Capture the cell that displays the provided text and extract its [x, y] central coordinate. 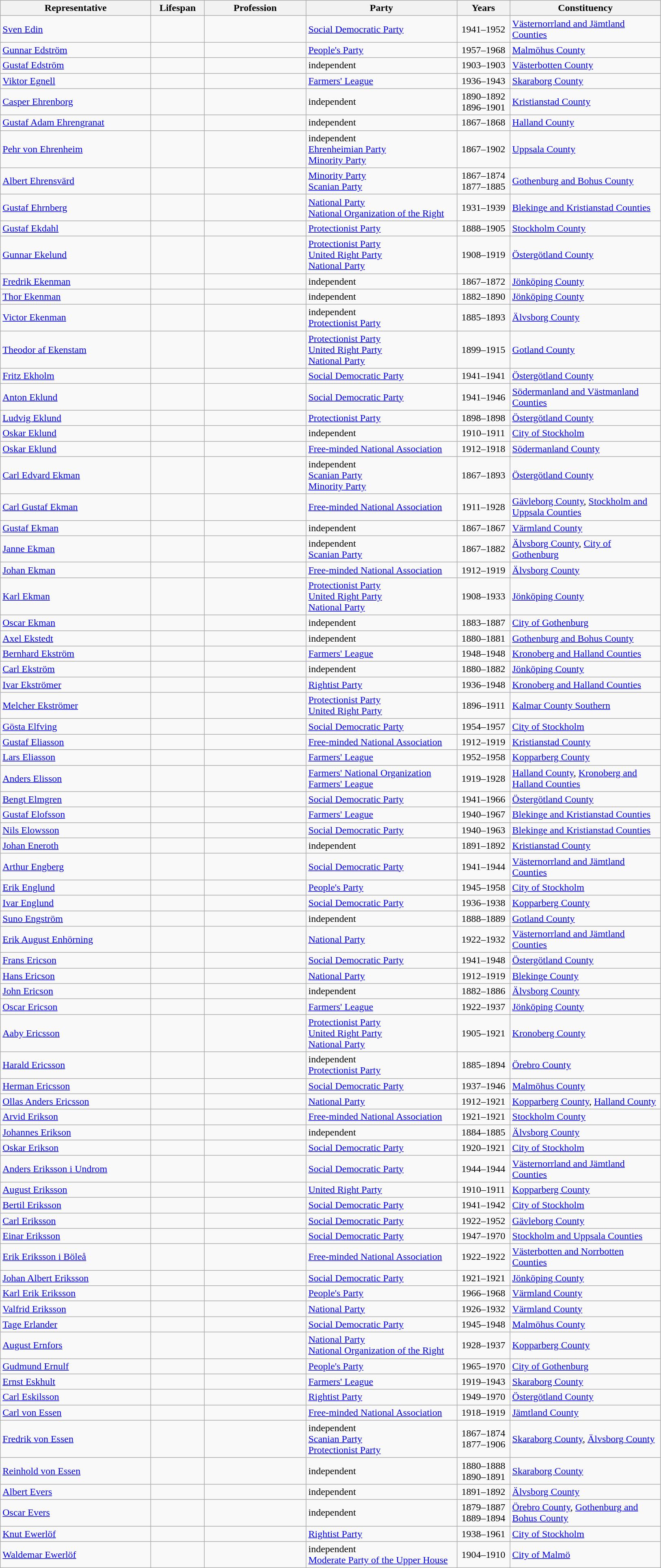
Gudmund Ernulf [76, 1366]
Albert Ehrensvärd [76, 181]
1922–1932 [483, 940]
1882–1886 [483, 991]
Fredrik Ekenman [76, 281]
Oscar Ekman [76, 623]
1911–1928 [483, 507]
1940–1963 [483, 830]
Years [483, 8]
1908–1919 [483, 255]
1928–1937 [483, 1345]
Farmers' National Organization Farmers' League [382, 778]
1867–1868 [483, 123]
Lars Eliasson [76, 757]
Stockholm and Uppsala Counties [585, 1236]
Carl Eskilsson [76, 1397]
independent Scanian Party Protectionist Party [382, 1439]
Bertil Eriksson [76, 1205]
1905–1921 [483, 1033]
1903–1903 [483, 65]
1888–1889 [483, 918]
Bernhard Ekström [76, 654]
Profession [255, 8]
Carl Ekström [76, 669]
1936–1943 [483, 81]
Kronoberg County [585, 1033]
Ludvig Eklund [76, 418]
1922–1937 [483, 1007]
1938–1961 [483, 1534]
1918–1919 [483, 1412]
Halland County [585, 123]
1945–1958 [483, 887]
1867–18741877–1885 [483, 181]
Janne Ekman [76, 549]
1936–1948 [483, 685]
Anders Eriksson i Undrom [76, 1169]
Erik Eriksson i Böleå [76, 1257]
Uppsala County [585, 149]
Gävleborg County [585, 1220]
1944–1944 [483, 1169]
1954–1957 [483, 727]
Oskar Erikson [76, 1148]
Victor Ekenman [76, 318]
Theodor af Ekenstam [76, 350]
1941–1944 [483, 867]
Carl Eriksson [76, 1220]
1936–1938 [483, 903]
1912–1921 [483, 1101]
Erik August Enhörning [76, 940]
1879–18871889–1894 [483, 1512]
1931–1939 [483, 207]
John Ericson [76, 991]
Viktor Egnell [76, 81]
1965–1970 [483, 1366]
Reinhold von Essen [76, 1471]
1885–1893 [483, 318]
Karl Erik Eriksson [76, 1293]
1940–1967 [483, 815]
Gustaf Elofsson [76, 815]
1888–1905 [483, 228]
1896–1911 [483, 706]
1867–1872 [483, 281]
Kalmar County Southern [585, 706]
1922–1922 [483, 1257]
Ernst Eskhult [76, 1382]
Johan Eneroth [76, 846]
1885–1894 [483, 1065]
1884–1885 [483, 1132]
1880–1882 [483, 669]
Hans Ericson [76, 976]
Axel Ekstedt [76, 638]
Arvid Erikson [76, 1117]
Karl Ekman [76, 596]
1880–18881890–1891 [483, 1471]
Party [382, 8]
City of Malmö [585, 1555]
Älvsborg County, City of Gothenburg [585, 549]
Tage Erlander [76, 1324]
Skaraborg County, Älvsborg County [585, 1439]
Anton Eklund [76, 397]
1949–1970 [483, 1397]
1926–1932 [483, 1309]
Örebro County [585, 1065]
Minority Party Scanian Party [382, 181]
Arthur Engberg [76, 867]
1890–18921896–1901 [483, 102]
Albert Evers [76, 1492]
Johan Albert Eriksson [76, 1278]
Knut Ewerlöf [76, 1534]
Bengt Elmgren [76, 799]
independent Scanian Party Minority Party [382, 475]
Gustaf Eliasson [76, 742]
1948–1948 [483, 654]
Ollas Anders Ericsson [76, 1101]
1882–1890 [483, 297]
Gustaf Ekdahl [76, 228]
Carl von Essen [76, 1412]
independent Scanian Party [382, 549]
Ivar Ekströmer [76, 685]
independent Ehrenheimian Party Minority Party [382, 149]
Gunnar Edström [76, 50]
1941–1948 [483, 960]
1941–1942 [483, 1205]
Thor Ekenman [76, 297]
Gustaf Edström [76, 65]
Pehr von Ehrenheim [76, 149]
August Eriksson [76, 1190]
Nils Elowsson [76, 830]
United Right Party [382, 1190]
Suno Engström [76, 918]
1922–1952 [483, 1220]
Gustaf Adam Ehrengranat [76, 123]
1912–1918 [483, 449]
Frans Ericson [76, 960]
Kopparberg County, Halland County [585, 1101]
1947–1970 [483, 1236]
1867–1893 [483, 475]
Ivar Englund [76, 903]
Anders Elisson [76, 778]
Västerbotten County [585, 65]
independent Moderate Party of the Upper House [382, 1555]
Gustaf Ehrnberg [76, 207]
Melcher Ekströmer [76, 706]
1941–1952 [483, 29]
Oscar Ericson [76, 1007]
1898–1898 [483, 418]
Gösta Elfving [76, 727]
1867–1882 [483, 549]
1945–1948 [483, 1324]
1908–1933 [483, 596]
1941–1966 [483, 799]
1937–1946 [483, 1086]
Jämtland County [585, 1412]
Fredrik von Essen [76, 1439]
Gunnar Ekelund [76, 255]
Constituency [585, 8]
1867–18741877–1906 [483, 1439]
Halland County, Kronoberg and Halland Counties [585, 778]
1919–1928 [483, 778]
Valfrid Eriksson [76, 1309]
1880–1881 [483, 638]
Oscar Evers [76, 1512]
1919–1943 [483, 1382]
Erik Englund [76, 887]
Harald Ericsson [76, 1065]
Johannes Erikson [76, 1132]
Södermanland and Västmanland Counties [585, 397]
Carl Gustaf Ekman [76, 507]
Blekinge County [585, 976]
1867–1902 [483, 149]
1899–1915 [483, 350]
Herman Ericsson [76, 1086]
Södermanland County [585, 449]
1867–1867 [483, 528]
Representative [76, 8]
1941–1946 [483, 397]
Lifespan [178, 8]
Protectionist Party United Right Party [382, 706]
Aaby Ericsson [76, 1033]
Fritz Ekholm [76, 376]
Casper Ehrenborg [76, 102]
Västerbotten and Norrbotten Counties [585, 1257]
Gustaf Ekman [76, 528]
1904–1910 [483, 1555]
1920–1921 [483, 1148]
Gävleborg County, Stockholm and Uppsala Counties [585, 507]
Sven Edin [76, 29]
Örebro County, Gothenburg and Bohus County [585, 1512]
Johan Ekman [76, 570]
1883–1887 [483, 623]
Carl Edvard Ekman [76, 475]
Waldemar Ewerlöf [76, 1555]
1957–1968 [483, 50]
Einar Eriksson [76, 1236]
August Ernfors [76, 1345]
1941–1941 [483, 376]
1952–1958 [483, 757]
1966–1968 [483, 1293]
